Provide the (X, Y) coordinate of the cell's center where the given text is located.  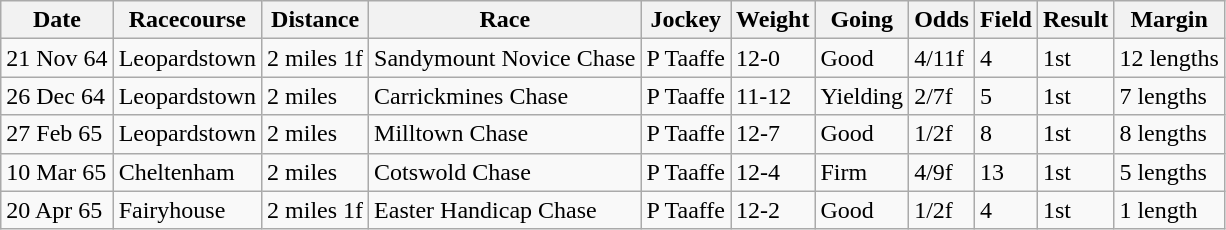
Yielding (862, 96)
Cheltenham (187, 172)
Distance (316, 20)
12-4 (773, 172)
Going (862, 20)
Firm (862, 172)
Sandymount Novice Chase (505, 58)
10 Mar 65 (57, 172)
27 Feb 65 (57, 134)
11-12 (773, 96)
5 (1006, 96)
12-7 (773, 134)
1 length (1169, 210)
8 (1006, 134)
Result (1075, 20)
Carrickmines Chase (505, 96)
21 Nov 64 (57, 58)
Odds (942, 20)
26 Dec 64 (57, 96)
5 lengths (1169, 172)
Cotswold Chase (505, 172)
Race (505, 20)
12 lengths (1169, 58)
2/7f (942, 96)
13 (1006, 172)
Weight (773, 20)
Racecourse (187, 20)
20 Apr 65 (57, 210)
Jockey (686, 20)
8 lengths (1169, 134)
7 lengths (1169, 96)
Milltown Chase (505, 134)
Field (1006, 20)
12-2 (773, 210)
Easter Handicap Chase (505, 210)
Fairyhouse (187, 210)
4/11f (942, 58)
12-0 (773, 58)
Date (57, 20)
Margin (1169, 20)
4/9f (942, 172)
